Search for the cell housing the specified text and yield its (X, Y) center coordinate. 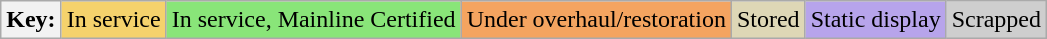
Stored (768, 20)
In service (114, 20)
Under overhaul/restoration (596, 20)
Scrapped (996, 20)
Static display (876, 20)
In service, Mainline Certified (314, 20)
Key: (31, 20)
